Extract the [X, Y] coordinate from the center of the cell holding the provided text.  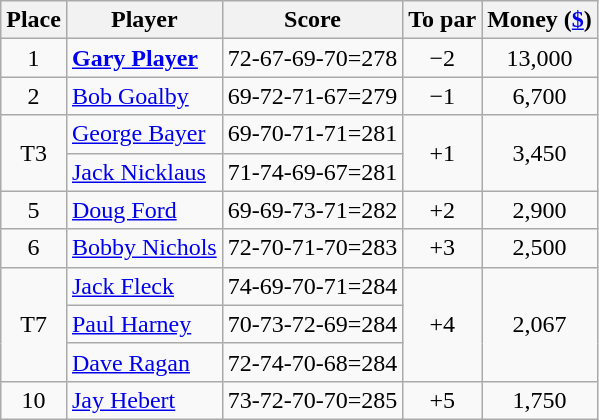
13,000 [540, 58]
Paul Harney [144, 324]
+1 [442, 153]
69-72-71-67=279 [312, 96]
72-70-71-70=283 [312, 248]
Player [144, 20]
2,500 [540, 248]
Score [312, 20]
1 [34, 58]
6,700 [540, 96]
To par [442, 20]
1,750 [540, 400]
Bob Goalby [144, 96]
Gary Player [144, 58]
3,450 [540, 153]
10 [34, 400]
Doug Ford [144, 210]
6 [34, 248]
2,067 [540, 324]
5 [34, 210]
Place [34, 20]
Jack Nicklaus [144, 172]
69-69-73-71=282 [312, 210]
70-73-72-69=284 [312, 324]
−2 [442, 58]
−1 [442, 96]
T3 [34, 153]
Money ($) [540, 20]
72-67-69-70=278 [312, 58]
2,900 [540, 210]
Jack Fleck [144, 286]
Jay Hebert [144, 400]
71-74-69-67=281 [312, 172]
73-72-70-70=285 [312, 400]
69-70-71-71=281 [312, 134]
T7 [34, 324]
74-69-70-71=284 [312, 286]
+3 [442, 248]
72-74-70-68=284 [312, 362]
+2 [442, 210]
2 [34, 96]
+5 [442, 400]
+4 [442, 324]
George Bayer [144, 134]
Dave Ragan [144, 362]
Bobby Nichols [144, 248]
